Output the (x, y) coordinate of the center of the cell containing the given text.  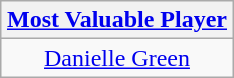
Most Valuable Player (116, 20)
Danielle Green (116, 58)
